Identify which cell holds the provided text, then report its [x, y] central coordinate. 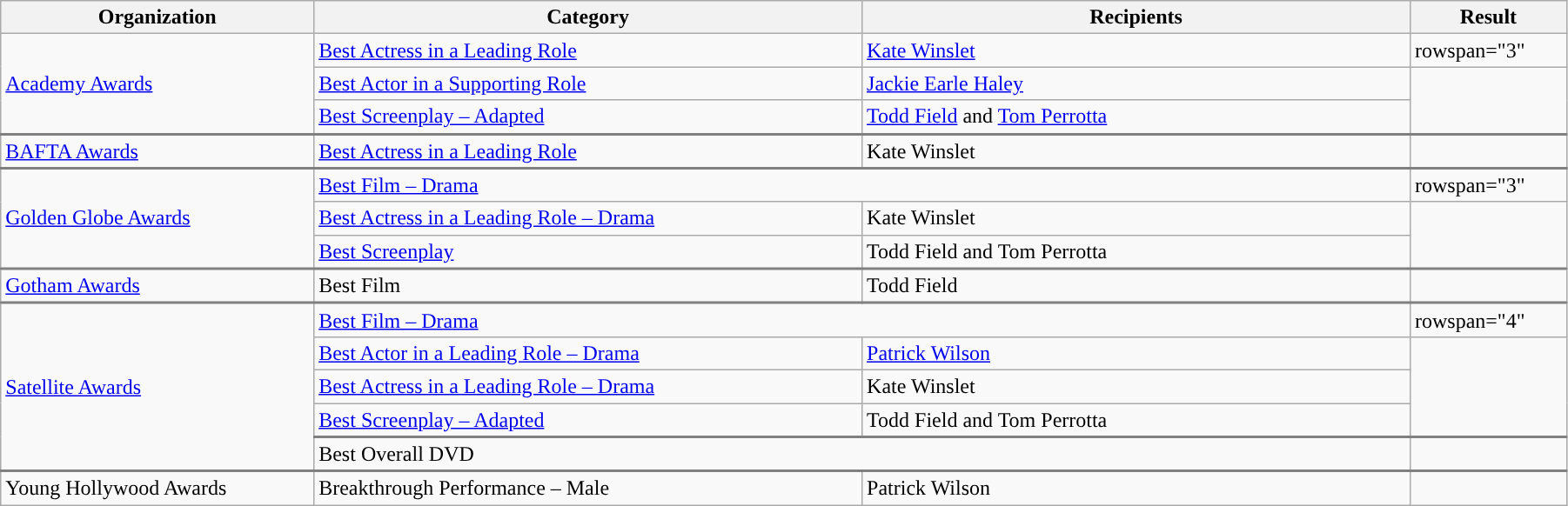
Academy Awards [157, 83]
Result [1488, 17]
Todd Field [1136, 286]
Best Overall DVD [862, 454]
Best Actor in a Leading Role – Drama [588, 353]
Best Film [588, 286]
Best Actor in a Supporting Role [588, 83]
Best Screenplay [588, 252]
rowspan="4" [1488, 320]
Category [588, 17]
Breakthrough Performance – Male [588, 489]
Gotham Awards [157, 286]
Jackie Earle Haley [1136, 83]
Golden Globe Awards [157, 218]
Satellite Awards [157, 388]
Recipients [1136, 17]
Organization [157, 17]
Young Hollywood Awards [157, 489]
BAFTA Awards [157, 151]
